Return (x, y) of the center of cell containing provided text 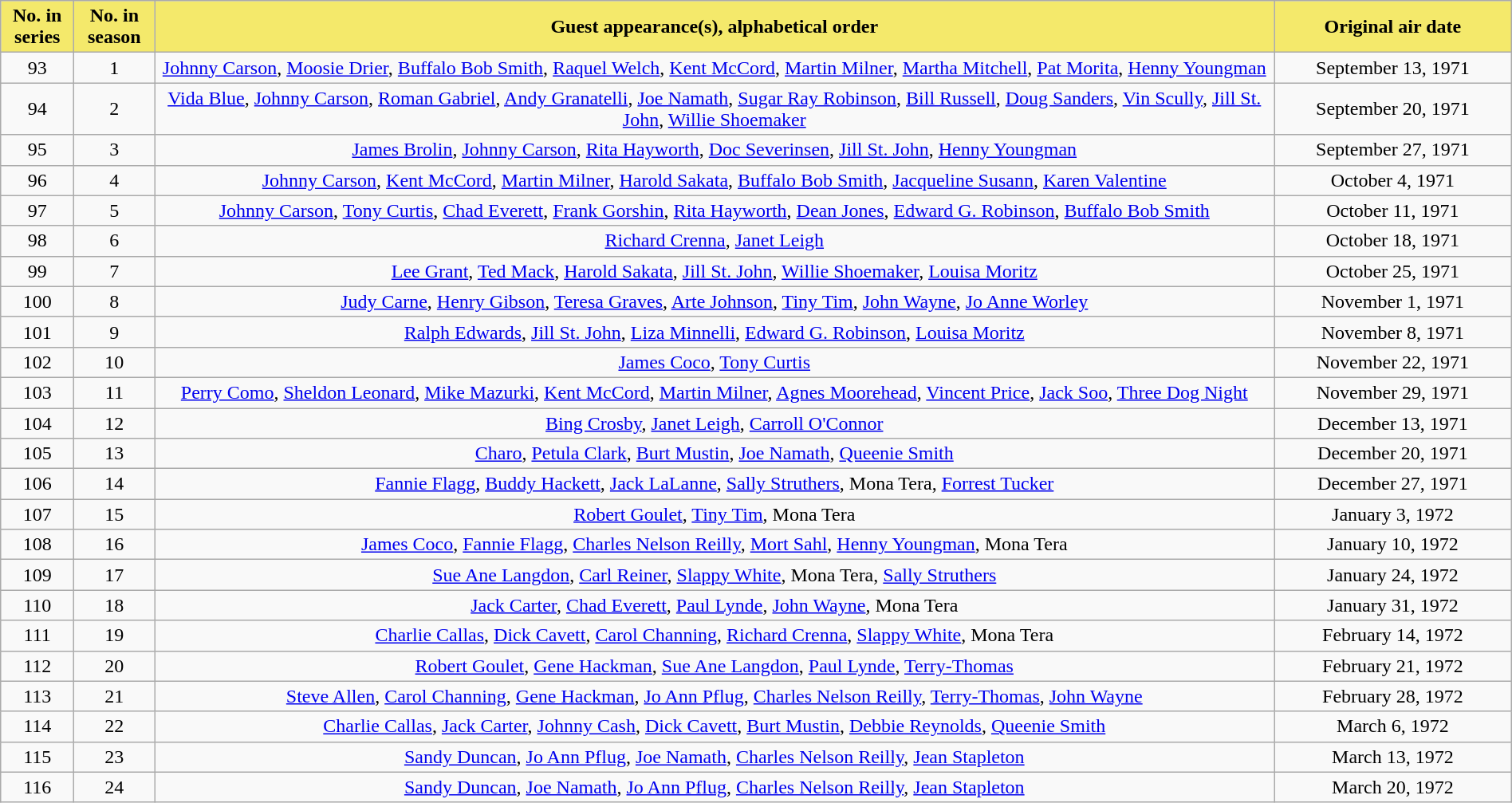
James Brolin, Johnny Carson, Rita Hayworth, Doc Severinsen, Jill St. John, Henny Youngman (715, 150)
8 (115, 301)
105 (37, 454)
October 4, 1971 (1393, 180)
101 (37, 332)
September 27, 1971 (1393, 150)
No. inseason (115, 27)
Ralph Edwards, Jill St. John, Liza Minnelli, Edward G. Robinson, Louisa Moritz (715, 332)
Fannie Flagg, Buddy Hackett, Jack LaLanne, Sally Struthers, Mona Tera, Forrest Tucker (715, 484)
Johnny Carson, Kent McCord, Martin Milner, Harold Sakata, Buffalo Bob Smith, Jacqueline Susann, Karen Valentine (715, 180)
January 24, 1972 (1393, 575)
February 14, 1972 (1393, 636)
112 (37, 666)
20 (115, 666)
11 (115, 392)
110 (37, 605)
93 (37, 68)
Steve Allen, Carol Channing, Gene Hackman, Jo Ann Pflug, Charles Nelson Reilly, Terry-Thomas, John Wayne (715, 696)
No. inseries (37, 27)
December 20, 1971 (1393, 454)
21 (115, 696)
10 (115, 362)
Lee Grant, Ted Mack, Harold Sakata, Jill St. John, Willie Shoemaker, Louisa Moritz (715, 271)
Robert Goulet, Gene Hackman, Sue Ane Langdon, Paul Lynde, Terry-Thomas (715, 666)
96 (37, 180)
24 (115, 787)
6 (115, 241)
102 (37, 362)
November 29, 1971 (1393, 392)
Sue Ane Langdon, Carl Reiner, Slappy White, Mona Tera, Sally Struthers (715, 575)
Guest appearance(s), alphabetical order (715, 27)
5 (115, 211)
106 (37, 484)
Charlie Callas, Dick Cavett, Carol Channing, Richard Crenna, Slappy White, Mona Tera (715, 636)
104 (37, 423)
December 27, 1971 (1393, 484)
7 (115, 271)
109 (37, 575)
113 (37, 696)
Johnny Carson, Tony Curtis, Chad Everett, Frank Gorshin, Rita Hayworth, Dean Jones, Edward G. Robinson, Buffalo Bob Smith (715, 211)
November 1, 1971 (1393, 301)
October 11, 1971 (1393, 211)
March 20, 1972 (1393, 787)
James Coco, Tony Curtis (715, 362)
18 (115, 605)
Richard Crenna, Janet Leigh (715, 241)
Robert Goulet, Tiny Tim, Mona Tera (715, 514)
116 (37, 787)
February 28, 1972 (1393, 696)
Perry Como, Sheldon Leonard, Mike Mazurki, Kent McCord, Martin Milner, Agnes Moorehead, Vincent Price, Jack Soo, Three Dog Night (715, 392)
100 (37, 301)
November 8, 1971 (1393, 332)
22 (115, 726)
Sandy Duncan, Joe Namath, Jo Ann Pflug, Charles Nelson Reilly, Jean Stapleton (715, 787)
94 (37, 108)
Judy Carne, Henry Gibson, Teresa Graves, Arte Johnson, Tiny Tim, John Wayne, Jo Anne Worley (715, 301)
1 (115, 68)
115 (37, 757)
17 (115, 575)
February 21, 1972 (1393, 666)
Sandy Duncan, Jo Ann Pflug, Joe Namath, Charles Nelson Reilly, Jean Stapleton (715, 757)
March 13, 1972 (1393, 757)
108 (37, 545)
95 (37, 150)
114 (37, 726)
September 13, 1971 (1393, 68)
13 (115, 454)
98 (37, 241)
Johnny Carson, Moosie Drier, Buffalo Bob Smith, Raquel Welch, Kent McCord, Martin Milner, Martha Mitchell, Pat Morita, Henny Youngman (715, 68)
October 25, 1971 (1393, 271)
103 (37, 392)
3 (115, 150)
December 13, 1971 (1393, 423)
23 (115, 757)
2 (115, 108)
March 6, 1972 (1393, 726)
January 3, 1972 (1393, 514)
October 18, 1971 (1393, 241)
15 (115, 514)
Charo, Petula Clark, Burt Mustin, Joe Namath, Queenie Smith (715, 454)
January 31, 1972 (1393, 605)
January 10, 1972 (1393, 545)
107 (37, 514)
September 20, 1971 (1393, 108)
111 (37, 636)
James Coco, Fannie Flagg, Charles Nelson Reilly, Mort Sahl, Henny Youngman, Mona Tera (715, 545)
16 (115, 545)
Bing Crosby, Janet Leigh, Carroll O'Connor (715, 423)
Jack Carter, Chad Everett, Paul Lynde, John Wayne, Mona Tera (715, 605)
Original air date (1393, 27)
14 (115, 484)
9 (115, 332)
4 (115, 180)
19 (115, 636)
November 22, 1971 (1393, 362)
97 (37, 211)
99 (37, 271)
Charlie Callas, Jack Carter, Johnny Cash, Dick Cavett, Burt Mustin, Debbie Reynolds, Queenie Smith (715, 726)
12 (115, 423)
